Locate the cell with the specified text and output its (X, Y) center coordinate. 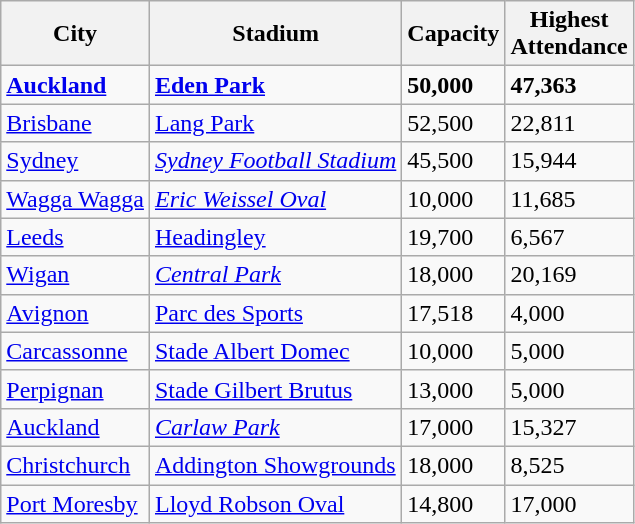
20,169 (569, 275)
Wigan (76, 275)
17,518 (454, 313)
Capacity (454, 34)
8,525 (569, 465)
HighestAttendance (569, 34)
Wagga Wagga (76, 199)
14,800 (454, 503)
City (76, 34)
Lloyd Robson Oval (275, 503)
Stade Gilbert Brutus (275, 389)
4,000 (569, 313)
50,000 (454, 85)
52,500 (454, 123)
Sydney Football Stadium (275, 161)
22,811 (569, 123)
Brisbane (76, 123)
Christchurch (76, 465)
19,700 (454, 237)
Headingley (275, 237)
Sydney (76, 161)
47,363 (569, 85)
Perpignan (76, 389)
Leeds (76, 237)
11,685 (569, 199)
Stadium (275, 34)
Central Park (275, 275)
15,944 (569, 161)
Carlaw Park (275, 427)
Lang Park (275, 123)
Eden Park (275, 85)
Eric Weissel Oval (275, 199)
15,327 (569, 427)
Avignon (76, 313)
Addington Showgrounds (275, 465)
Carcassonne (76, 351)
13,000 (454, 389)
6,567 (569, 237)
Port Moresby (76, 503)
45,500 (454, 161)
Parc des Sports (275, 313)
Stade Albert Domec (275, 351)
